Scan for the cell matching the given text and deliver its [x, y] coordinate at center. 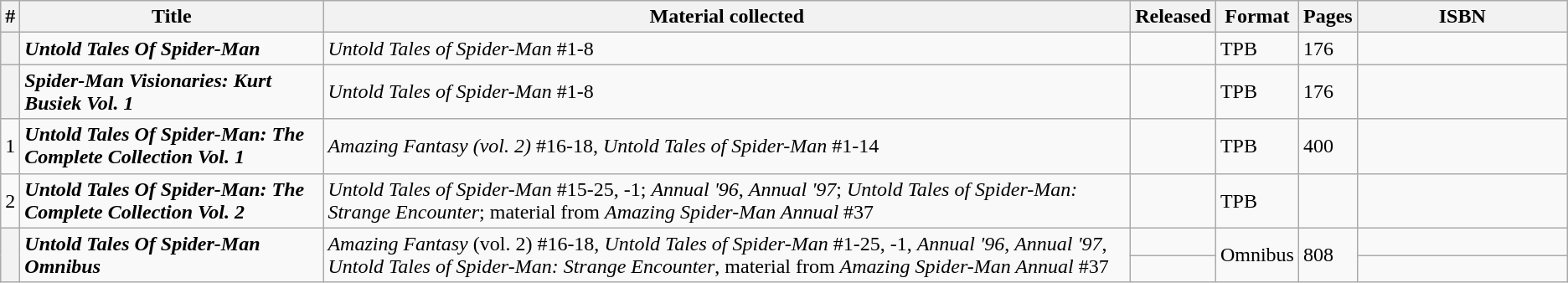
808 [1328, 255]
Amazing Fantasy (vol. 2) #16-18, Untold Tales of Spider-Man #1-14 [727, 146]
Pages [1328, 17]
# [10, 17]
Material collected [727, 17]
1 [10, 146]
ISBN [1462, 17]
Format [1256, 17]
Released [1173, 17]
Untold Tales Of Spider-Man Omnibus [172, 255]
Untold Tales Of Spider-Man: The Complete Collection Vol. 2 [172, 201]
400 [1328, 146]
2 [10, 201]
Omnibus [1256, 255]
Spider-Man Visionaries: Kurt Busiek Vol. 1 [172, 92]
Untold Tales Of Spider-Man [172, 49]
Untold Tales Of Spider-Man: The Complete Collection Vol. 1 [172, 146]
Title [172, 17]
